Scan for the cell matching the given text and deliver its (x, y) coordinate at center. 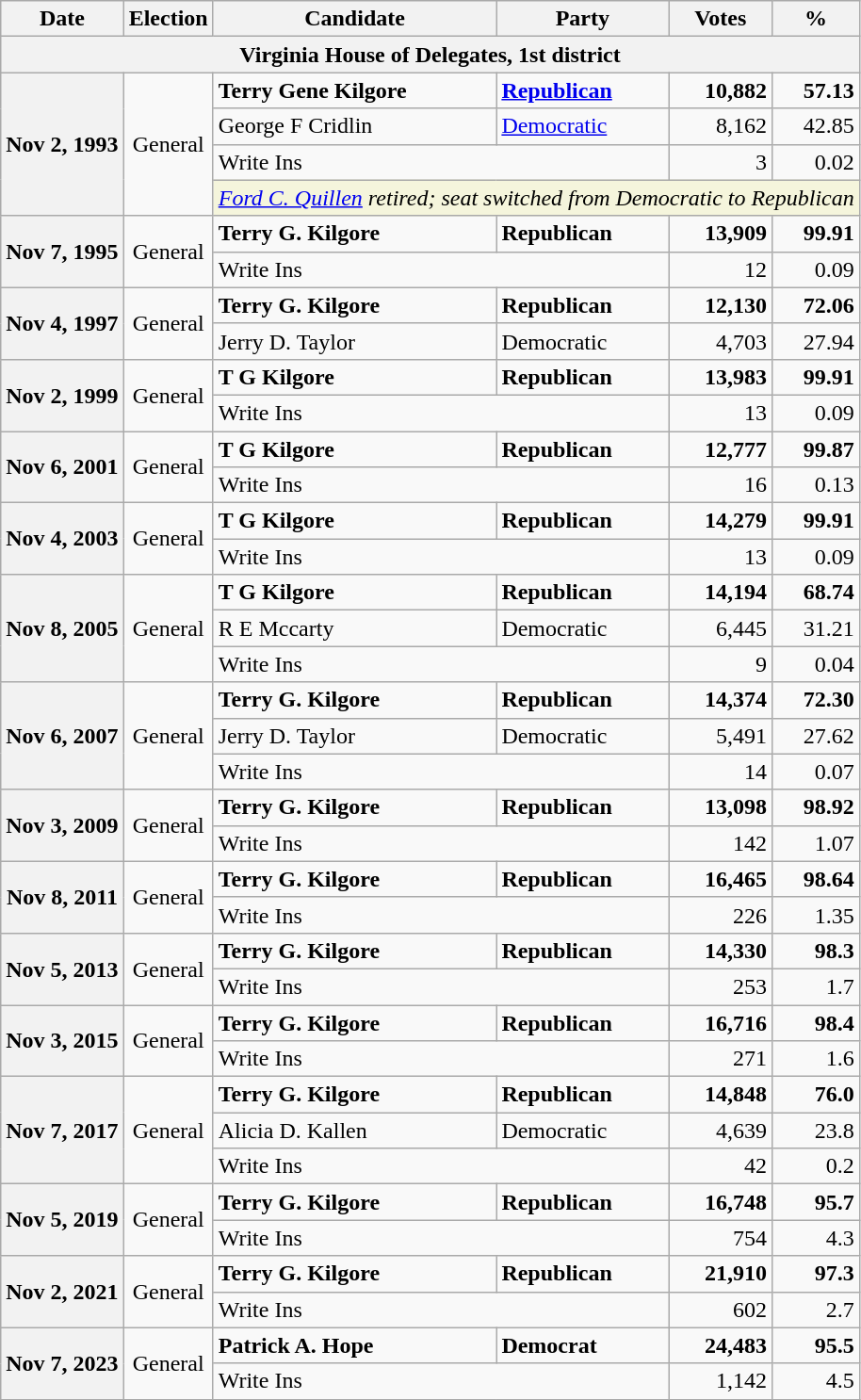
99.87 (816, 449)
98.4 (816, 1022)
1.35 (816, 915)
14,374 (721, 700)
3 (721, 162)
Democrat (582, 1345)
Nov 3, 2009 (62, 825)
12,130 (721, 305)
Nov 2, 1999 (62, 395)
13,909 (721, 234)
98.92 (816, 807)
16,748 (721, 1202)
9 (721, 664)
16 (721, 485)
16,465 (721, 879)
Election (168, 19)
1.07 (816, 843)
14 (721, 772)
1,142 (721, 1381)
98.3 (816, 951)
Party (582, 19)
271 (721, 1059)
0.02 (816, 162)
Nov 8, 2005 (62, 628)
42.85 (816, 126)
Nov 8, 2011 (62, 897)
142 (721, 843)
4.5 (816, 1381)
1.6 (816, 1059)
31.21 (816, 628)
1.7 (816, 986)
Nov 5, 2019 (62, 1220)
Virginia House of Delegates, 1st district (430, 55)
Nov 5, 2013 (62, 969)
14,848 (721, 1095)
Terry Gene Kilgore (354, 90)
72.06 (816, 305)
602 (721, 1310)
Nov 7, 1995 (62, 252)
4.3 (816, 1238)
68.74 (816, 593)
8,162 (721, 126)
14,279 (721, 521)
Nov 7, 2017 (62, 1131)
George F Cridlin (354, 126)
Alicia D. Kallen (354, 1131)
Nov 6, 2007 (62, 736)
95.5 (816, 1345)
76.0 (816, 1095)
42 (721, 1166)
Nov 2, 1993 (62, 144)
754 (721, 1238)
Nov 2, 2021 (62, 1292)
12 (721, 269)
13,098 (721, 807)
14,194 (721, 593)
Nov 6, 2001 (62, 467)
72.30 (816, 700)
21,910 (721, 1274)
6,445 (721, 628)
13,983 (721, 377)
Votes (721, 19)
226 (721, 915)
% (816, 19)
4,703 (721, 341)
253 (721, 986)
4,639 (721, 1131)
0.2 (816, 1166)
Nov 7, 2023 (62, 1363)
Nov 4, 2003 (62, 539)
2.7 (816, 1310)
24,483 (721, 1345)
R E Mccarty (354, 628)
Candidate (354, 19)
10,882 (721, 90)
Nov 3, 2015 (62, 1040)
12,777 (721, 449)
0.07 (816, 772)
16,716 (721, 1022)
Date (62, 19)
27.62 (816, 736)
0.13 (816, 485)
0.04 (816, 664)
Ford C. Quillen retired; seat switched from Democratic to Republican (536, 198)
23.8 (816, 1131)
98.64 (816, 879)
14,330 (721, 951)
27.94 (816, 341)
57.13 (816, 90)
97.3 (816, 1274)
Patrick A. Hope (354, 1345)
Nov 4, 1997 (62, 323)
5,491 (721, 736)
95.7 (816, 1202)
